Detect which cell encompasses the target text, then output its (x, y) center coordinate. 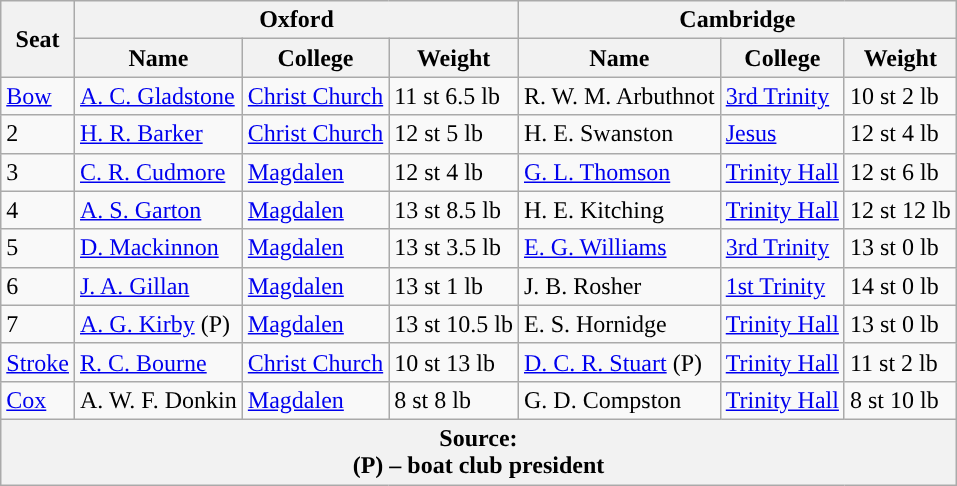
2 (38, 134)
8 st 10 lb (900, 400)
13 st 1 lb (454, 286)
7 (38, 324)
10 st 13 lb (454, 362)
D. Mackinnon (158, 248)
11 st 6.5 lb (454, 96)
Cox (38, 400)
Cambridge (737, 20)
E. G. Williams (619, 248)
Jesus (782, 134)
R. W. M. Arbuthnot (619, 96)
Bow (38, 96)
A. S. Garton (158, 210)
12 st 6 lb (900, 172)
J. B. Rosher (619, 286)
1st Trinity (782, 286)
12 st 12 lb (900, 210)
3 (38, 172)
12 st 5 lb (454, 134)
G. D. Compston (619, 400)
13 st 10.5 lb (454, 324)
H. R. Barker (158, 134)
5 (38, 248)
10 st 2 lb (900, 96)
A. G. Kirby (P) (158, 324)
4 (38, 210)
J. A. Gillan (158, 286)
D. C. R. Stuart (P) (619, 362)
Source:(P) – boat club president (478, 452)
Oxford (296, 20)
6 (38, 286)
H. E. Swanston (619, 134)
R. C. Bourne (158, 362)
H. E. Kitching (619, 210)
8 st 8 lb (454, 400)
14 st 0 lb (900, 286)
Seat (38, 39)
E. S. Hornidge (619, 324)
13 st 8.5 lb (454, 210)
11 st 2 lb (900, 362)
Stroke (38, 362)
A. C. Gladstone (158, 96)
G. L. Thomson (619, 172)
A. W. F. Donkin (158, 400)
C. R. Cudmore (158, 172)
13 st 3.5 lb (454, 248)
